Determine the (x, y) coordinate at the center of the cell enclosing the given text.  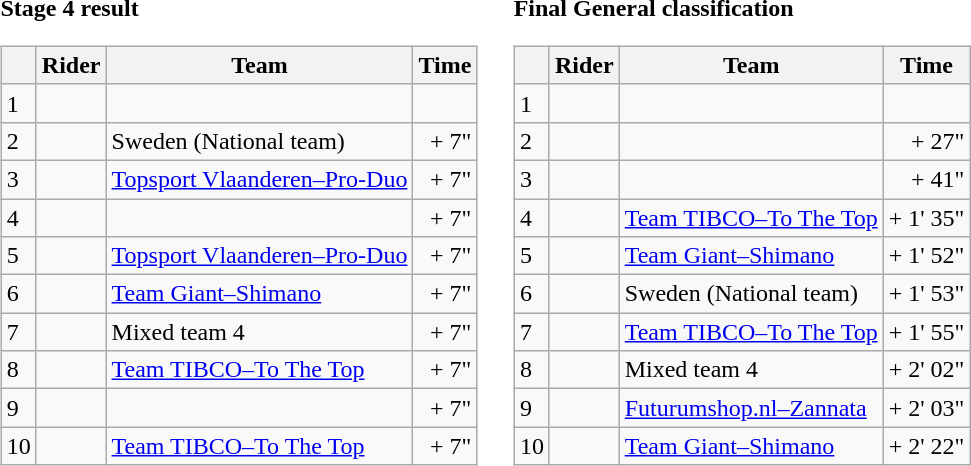
+ 2' 03" (926, 408)
+ 1' 35" (926, 217)
+ 1' 55" (926, 332)
+ 41" (926, 179)
+ 27" (926, 141)
+ 1' 53" (926, 294)
Futurumshop.nl–Zannata (751, 408)
+ 2' 02" (926, 370)
+ 2' 22" (926, 446)
+ 1' 52" (926, 256)
